Capture the cell that displays the provided text and extract its (X, Y) central coordinate. 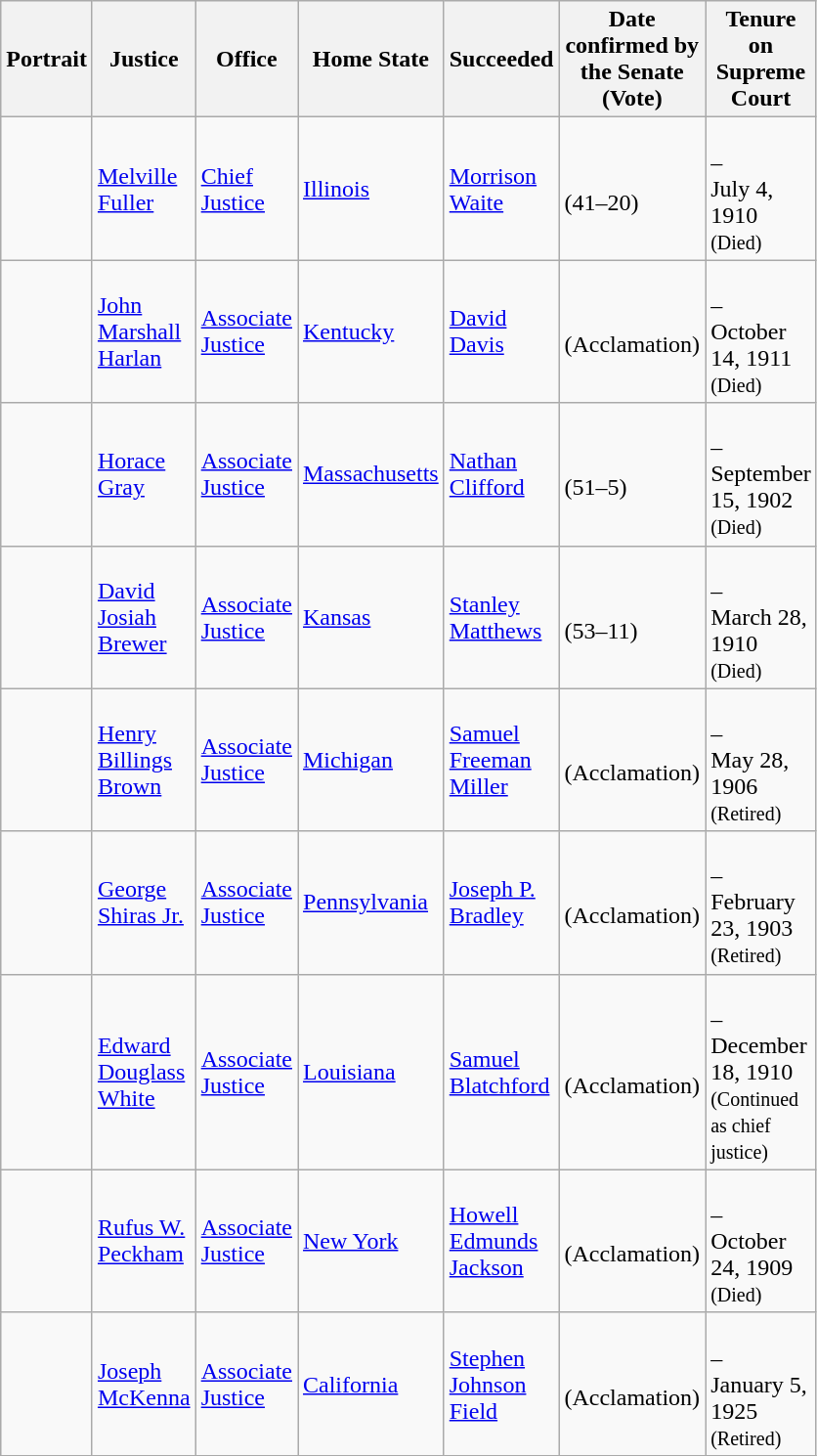
–January 5, 1925(Retired) (761, 1384)
(41–20) (632, 189)
Massachusetts (370, 474)
New York (370, 1241)
Louisiana (370, 1072)
Date confirmed by the Senate(Vote) (632, 59)
Justice (144, 59)
Office (246, 59)
Nathan Clifford (501, 474)
Samuel Blatchford (501, 1072)
Joseph McKenna (144, 1384)
Chief Justice (246, 189)
–July 4, 1910(Died) (761, 189)
Stephen Johnson Field (501, 1384)
Howell Edmunds Jackson (501, 1241)
Tenure on Supreme Court (761, 59)
David Josiah Brewer (144, 617)
(53–11) (632, 617)
Morrison Waite (501, 189)
Pennsylvania (370, 903)
Portrait (47, 59)
–October 24, 1909(Died) (761, 1241)
(51–5) (632, 474)
Kansas (370, 617)
Joseph P. Bradley (501, 903)
Kentucky (370, 331)
Edward Douglass White (144, 1072)
Samuel Freeman Miller (501, 760)
–October 14, 1911(Died) (761, 331)
–March 28, 1910(Died) (761, 617)
Rufus W. Peckham (144, 1241)
–September 15, 1902(Died) (761, 474)
Melville Fuller (144, 189)
Home State (370, 59)
Henry Billings Brown (144, 760)
Illinois (370, 189)
–February 23, 1903(Retired) (761, 903)
Succeeded (501, 59)
–May 28, 1906(Retired) (761, 760)
Horace Gray (144, 474)
George Shiras Jr. (144, 903)
Michigan (370, 760)
Stanley Matthews (501, 617)
–December 18, 1910(Continued as chief justice) (761, 1072)
John Marshall Harlan (144, 331)
David Davis (501, 331)
California (370, 1384)
